Return the [X, Y] coordinate for the center point of the cell that contains the specified text.  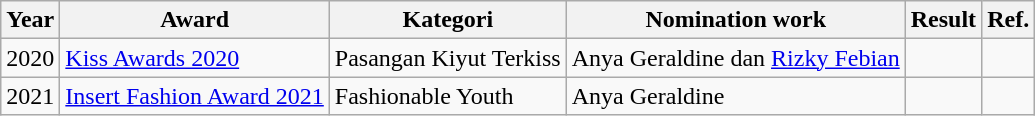
2021 [30, 96]
Kiss Awards 2020 [195, 58]
Fashionable Youth [448, 96]
Award [195, 20]
Anya Geraldine [736, 96]
Anya Geraldine dan Rizky Febian [736, 58]
2020 [30, 58]
Pasangan Kiyut Terkiss [448, 58]
Kategori [448, 20]
Year [30, 20]
Insert Fashion Award 2021 [195, 96]
Result [943, 20]
Nomination work [736, 20]
Ref. [1008, 20]
